Search for the cell housing the specified text and yield its (X, Y) center coordinate. 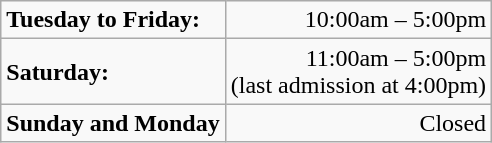
Saturday: (114, 72)
Tuesday to Friday: (114, 20)
Sunday and Monday (114, 123)
10:00am – 5:00pm (358, 20)
11:00am – 5:00pm(last admission at 4:00pm) (358, 72)
Closed (358, 123)
